Identify which cell holds the provided text, then report its [x, y] central coordinate. 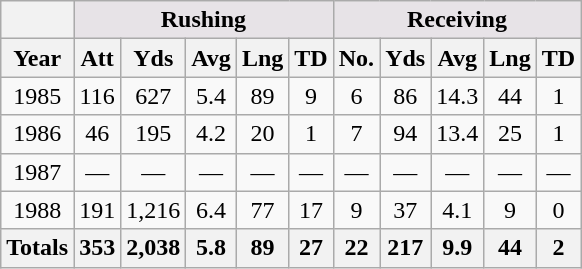
353 [98, 248]
22 [356, 248]
5.4 [212, 96]
2,038 [154, 248]
217 [406, 248]
No. [356, 58]
195 [154, 134]
20 [262, 134]
1988 [38, 210]
Receiving [456, 20]
Att [98, 58]
1987 [38, 172]
191 [98, 210]
7 [356, 134]
2 [558, 248]
Year [38, 58]
27 [311, 248]
Totals [38, 248]
25 [510, 134]
1986 [38, 134]
0 [558, 210]
4.2 [212, 134]
86 [406, 96]
4.1 [458, 210]
1985 [38, 96]
77 [262, 210]
627 [154, 96]
94 [406, 134]
9.9 [458, 248]
6.4 [212, 210]
37 [406, 210]
13.4 [458, 134]
14.3 [458, 96]
Rushing [204, 20]
46 [98, 134]
17 [311, 210]
1,216 [154, 210]
116 [98, 96]
5.8 [212, 248]
6 [356, 96]
